Detect which cell encompasses the target text, then output its [X, Y] center coordinate. 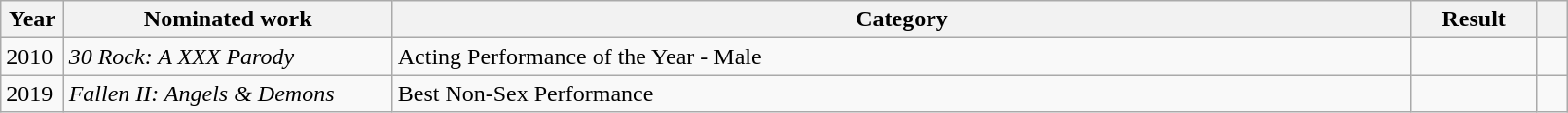
Fallen II: Angels & Demons [228, 94]
Category [901, 19]
Nominated work [228, 19]
Best Non-Sex Performance [901, 94]
30 Rock: A XXX Parody [228, 56]
2019 [32, 94]
Acting Performance of the Year - Male [901, 56]
2010 [32, 56]
Result [1474, 19]
Year [32, 19]
